Extract the (x, y) coordinate from the center of the cell holding the provided text.  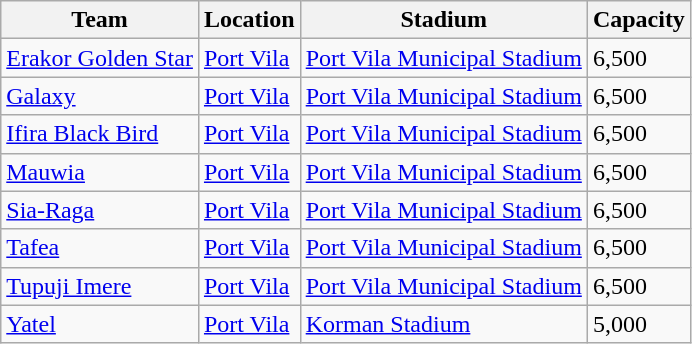
Capacity (638, 20)
Korman Stadium (444, 324)
Galaxy (100, 96)
Erakor Golden Star (100, 58)
Mauwia (100, 172)
Sia-Raga (100, 210)
5,000 (638, 324)
Ifira Black Bird (100, 134)
Tafea (100, 248)
Yatel (100, 324)
Tupuji Imere (100, 286)
Team (100, 20)
Location (249, 20)
Stadium (444, 20)
